Provide the [x, y] coordinate of the cell's center where the given text is located.  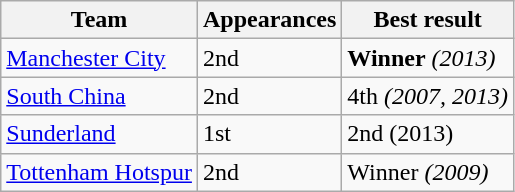
1st [269, 134]
Winner (2009) [428, 172]
Team [100, 20]
Appearances [269, 20]
Winner (2013) [428, 58]
Tottenham Hotspur [100, 172]
Best result [428, 20]
4th (2007, 2013) [428, 96]
2nd (2013) [428, 134]
South China [100, 96]
Manchester City [100, 58]
Sunderland [100, 134]
